Identify which cell holds the provided text, then report its (x, y) central coordinate. 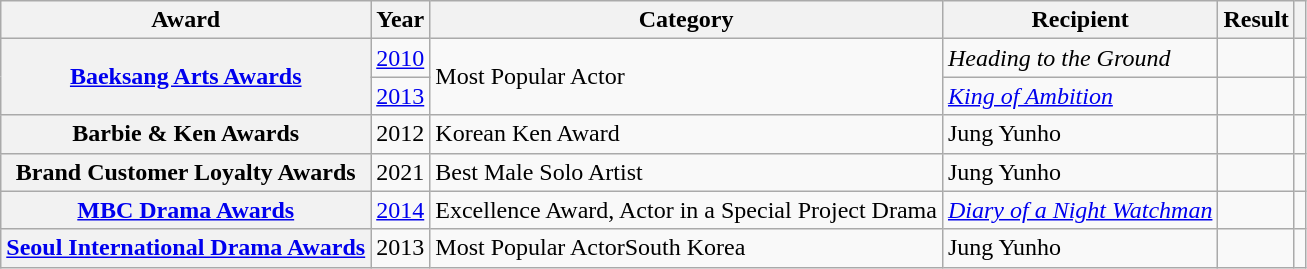
Korean Ken Award (686, 134)
Best Male Solo Artist (686, 172)
Recipient (1080, 20)
2021 (400, 172)
Heading to the Ground (1080, 58)
MBC Drama Awards (186, 210)
Excellence Award, Actor in a Special Project Drama (686, 210)
Diary of a Night Watchman (1080, 210)
Year (400, 20)
King of Ambition (1080, 96)
Barbie & Ken Awards (186, 134)
Brand Customer Loyalty Awards (186, 172)
Baeksang Arts Awards (186, 77)
Most Popular Actor (686, 77)
2014 (400, 210)
Most Popular ActorSouth Korea (686, 248)
Seoul International Drama Awards (186, 248)
Result (1256, 20)
Award (186, 20)
2010 (400, 58)
Category (686, 20)
2012 (400, 134)
